For the text-containing cell, return its midpoint in (X, Y) coordinate format. 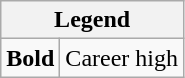
Career high (122, 58)
Bold (30, 58)
Legend (92, 20)
